Search for the cell housing the specified text and yield its (X, Y) center coordinate. 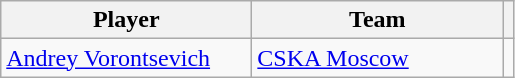
CSKA Moscow (378, 58)
Andrey Vorontsevich (126, 58)
Player (126, 20)
Team (378, 20)
